Provide the [x, y] coordinate of the cell's center where the given text is located.  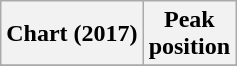
Peakposition [189, 34]
Chart (2017) [72, 34]
